For the text-containing cell, return its midpoint in [X, Y] coordinate format. 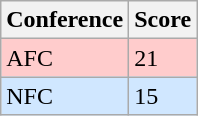
15 [163, 96]
21 [163, 58]
NFC [65, 96]
Score [163, 20]
AFC [65, 58]
Conference [65, 20]
